Search for the cell housing the specified text and yield its (x, y) center coordinate. 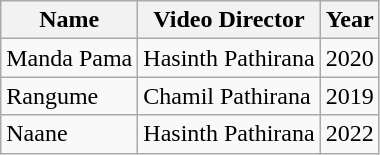
Year (350, 20)
2020 (350, 58)
Rangume (70, 96)
Manda Pama (70, 58)
Video Director (229, 20)
Naane (70, 134)
Chamil Pathirana (229, 96)
2019 (350, 96)
Name (70, 20)
2022 (350, 134)
